For the text-containing cell, return its midpoint in [X, Y] coordinate format. 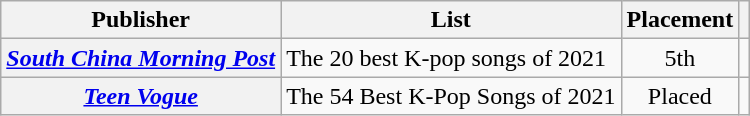
Publisher [141, 20]
South China Morning Post [141, 58]
Teen Vogue [141, 96]
The 20 best K-pop songs of 2021 [451, 58]
5th [680, 58]
The 54 Best K-Pop Songs of 2021 [451, 96]
Placed [680, 96]
List [451, 20]
Placement [680, 20]
